Output the [x, y] coordinate of the center of the cell containing the given text.  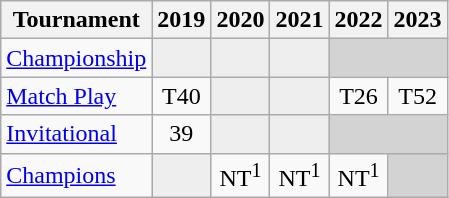
T26 [358, 96]
39 [182, 134]
Invitational [76, 134]
T40 [182, 96]
T52 [418, 96]
2019 [182, 20]
Champions [76, 176]
2020 [240, 20]
Tournament [76, 20]
2022 [358, 20]
2021 [300, 20]
Match Play [76, 96]
Championship [76, 58]
2023 [418, 20]
